Extract the (X, Y) coordinate from the center of the cell holding the provided text.  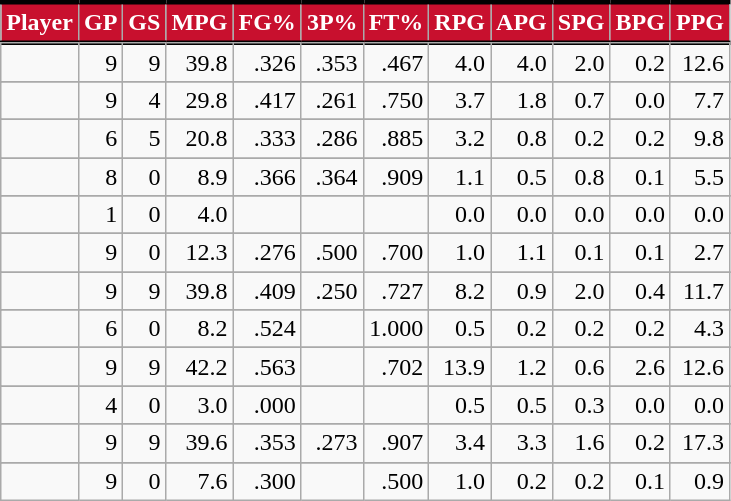
7.6 (200, 481)
.300 (267, 481)
1.8 (522, 100)
12.3 (200, 253)
APG (522, 22)
2.7 (700, 253)
5.5 (700, 177)
1 (100, 215)
.563 (267, 367)
FG% (267, 22)
BPG (640, 22)
3P% (332, 22)
.907 (396, 443)
3.7 (460, 100)
.409 (267, 291)
.885 (396, 138)
.276 (267, 253)
13.9 (460, 367)
.261 (332, 100)
0.7 (581, 100)
.467 (396, 62)
Player (40, 22)
29.8 (200, 100)
.909 (396, 177)
3.4 (460, 443)
.700 (396, 253)
.364 (332, 177)
.250 (332, 291)
1.000 (396, 329)
11.7 (700, 291)
1.2 (522, 367)
.750 (396, 100)
PPG (700, 22)
FT% (396, 22)
0.6 (581, 367)
2.6 (640, 367)
8.9 (200, 177)
1.6 (581, 443)
5 (144, 138)
SPG (581, 22)
3.3 (522, 443)
.524 (267, 329)
.417 (267, 100)
.702 (396, 367)
39.6 (200, 443)
.727 (396, 291)
RPG (460, 22)
7.7 (700, 100)
.366 (267, 177)
17.3 (700, 443)
8 (100, 177)
0.4 (640, 291)
.273 (332, 443)
42.2 (200, 367)
GS (144, 22)
.333 (267, 138)
.286 (332, 138)
.000 (267, 405)
3.2 (460, 138)
20.8 (200, 138)
4.3 (700, 329)
3.0 (200, 405)
.326 (267, 62)
GP (100, 22)
0.3 (581, 405)
9.8 (700, 138)
MPG (200, 22)
